Search for the cell housing the specified text and yield its [X, Y] center coordinate. 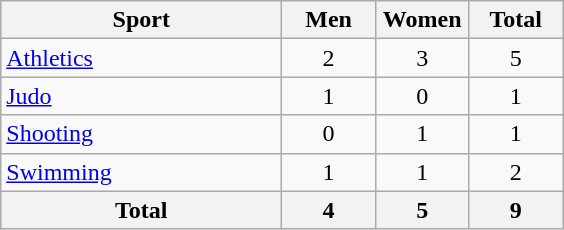
Men [329, 20]
Women [422, 20]
Athletics [142, 58]
Shooting [142, 134]
Sport [142, 20]
Swimming [142, 172]
4 [329, 210]
Judo [142, 96]
3 [422, 58]
9 [516, 210]
